Locate the cell with the specified text and output its (x, y) center coordinate. 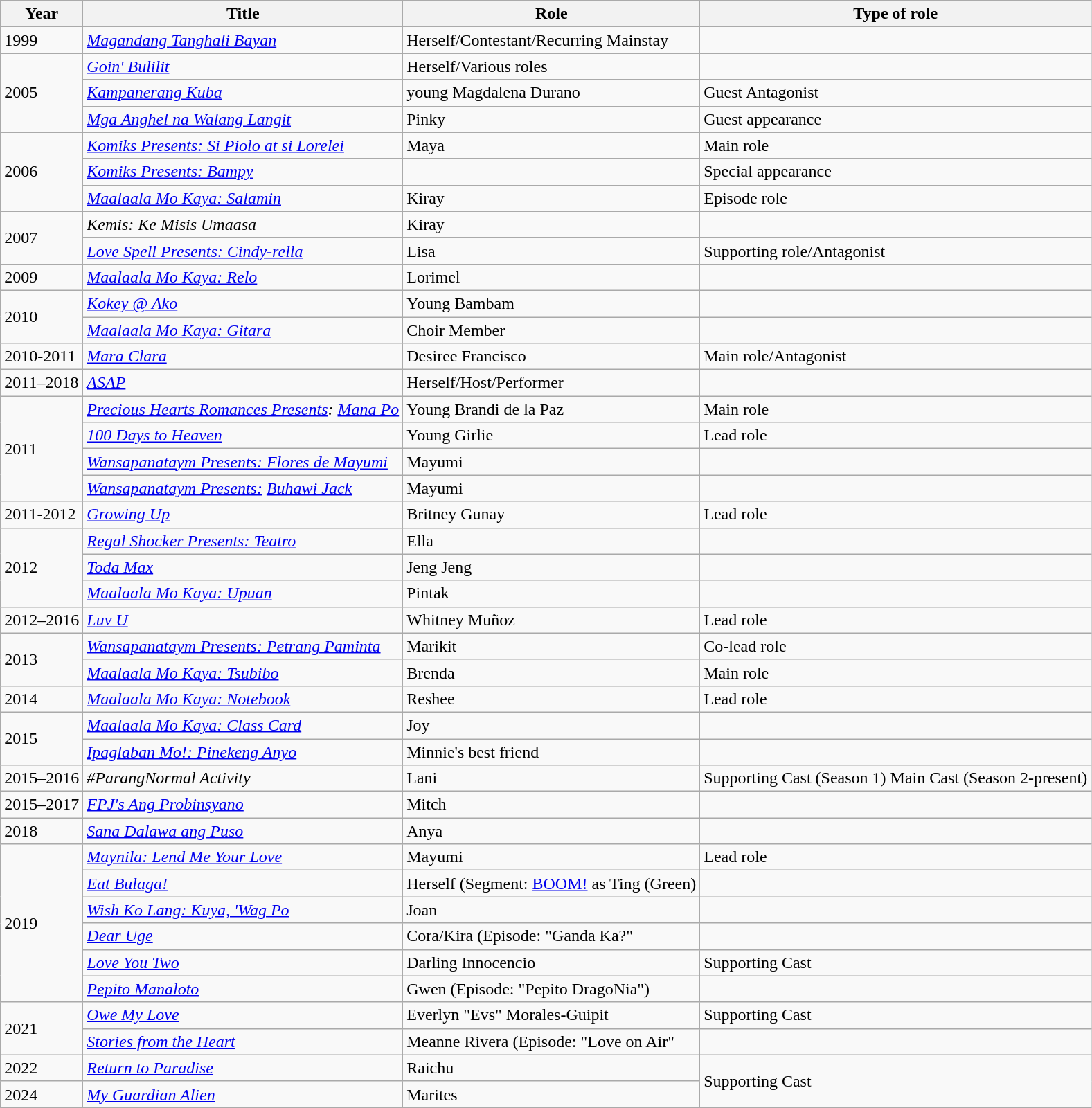
Supporting role/Antagonist (896, 251)
Type of role (896, 14)
Co-lead role (896, 646)
#ParangNormal Activity (243, 778)
Maalaala Mo Kaya: Tsubibo (243, 672)
Maalaala Mo Kaya: Salamin (243, 198)
Stories from the Heart (243, 1042)
Eat Bulaga! (243, 884)
Marikit (551, 646)
Dear Uge (243, 936)
Owe My Love (243, 1015)
Wansapanataym Presents: Buhawi Jack (243, 488)
Lisa (551, 251)
My Guardian Alien (243, 1094)
Marites (551, 1094)
2021 (42, 1028)
Kampanerang Kuba (243, 93)
2018 (42, 831)
Kokey @ Ako (243, 303)
2005 (42, 93)
Lani (551, 778)
Mara Clara (243, 357)
Reshee (551, 699)
Maalaala Mo Kaya: Relo (243, 277)
2009 (42, 277)
Mitch (551, 805)
Lorimel (551, 277)
2011–2018 (42, 383)
Episode role (896, 198)
Precious Hearts Romances Presents: Mana Po (243, 409)
2010-2011 (42, 357)
Herself/Host/Performer (551, 383)
Everlyn "Evs" Morales-Guipit (551, 1015)
Pepito Manaloto (243, 989)
Guest appearance (896, 119)
Kemis: Ke Misis Umaasa (243, 224)
Maalaala Mo Kaya: Gitara (243, 330)
Herself/Contestant/Recurring Mainstay (551, 40)
Love You Two (243, 963)
2010 (42, 316)
young Magdalena Durano (551, 93)
Joan (551, 910)
2013 (42, 659)
Herself (Segment: BOOM! as Ting (Green) (551, 884)
Goin' Bulilit (243, 66)
Ipaglaban Mo!: Pinekeng Anyo (243, 751)
Young Bambam (551, 303)
2024 (42, 1094)
Maya (551, 145)
Choir Member (551, 330)
Regal Shocker Presents: Teatro (243, 541)
FPJ's Ang Probinsyano (243, 805)
Maalaala Mo Kaya: Class Card (243, 725)
Raichu (551, 1068)
2015 (42, 738)
Mga Anghel na Walang Langit (243, 119)
Minnie's best friend (551, 751)
Komiks Presents: Si Piolo at si Lorelei (243, 145)
Komiks Presents: Bampy (243, 172)
Main role/Antagonist (896, 357)
Pintak (551, 593)
2015–2017 (42, 805)
Meanne Rivera (Episode: "Love on Air" (551, 1042)
2014 (42, 699)
2012–2016 (42, 620)
Return to Paradise (243, 1068)
Year (42, 14)
Luv U (243, 620)
Herself/Various roles (551, 66)
Toda Max (243, 567)
Cora/Kira (Episode: "Ganda Ka?" (551, 936)
Maalaala Mo Kaya: Upuan (243, 593)
Growing Up (243, 515)
Guest Antagonist (896, 93)
Wansapanataym Presents: Flores de Mayumi (243, 462)
Wish Ko Lang: Kuya, 'Wag Po (243, 910)
Ella (551, 541)
1999 (42, 40)
100 Days to Heaven (243, 436)
Role (551, 14)
Special appearance (896, 172)
2019 (42, 923)
Maalaala Mo Kaya: Notebook (243, 699)
2022 (42, 1068)
ASAP (243, 383)
Wansapanataym Presents: Petrang Paminta (243, 646)
Sana Dalawa ang Puso (243, 831)
2015–2016 (42, 778)
Gwen (Episode: "Pepito DragoNia") (551, 989)
Jeng Jeng (551, 567)
Desiree Francisco (551, 357)
Maynila: Lend Me Your Love (243, 857)
Britney Gunay (551, 515)
Title (243, 14)
Darling Innocencio (551, 963)
Young Brandi de la Paz (551, 409)
Young Girlie (551, 436)
Brenda (551, 672)
Joy (551, 725)
Magandang Tanghali Bayan (243, 40)
2012 (42, 567)
Love Spell Presents: Cindy-rella (243, 251)
2006 (42, 172)
2007 (42, 238)
Anya (551, 831)
2011 (42, 449)
2011-2012 (42, 515)
Pinky (551, 119)
Whitney Muñoz (551, 620)
Supporting Cast (Season 1) Main Cast (Season 2-present) (896, 778)
